Provide the [X, Y] coordinate of the cell's center where the given text is located.  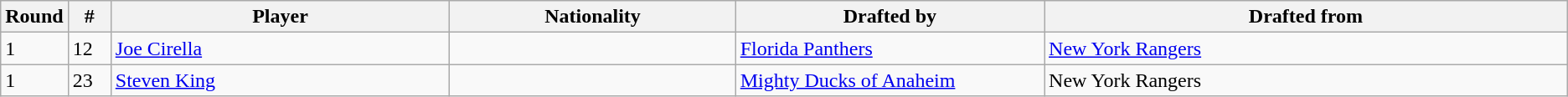
Drafted from [1307, 17]
Florida Panthers [890, 48]
Drafted by [890, 17]
Player [280, 17]
# [89, 17]
Joe Cirella [280, 48]
Steven King [280, 80]
12 [89, 48]
Round [34, 17]
Nationality [593, 17]
23 [89, 80]
Mighty Ducks of Anaheim [890, 80]
